Capture the cell that displays the provided text and extract its (X, Y) central coordinate. 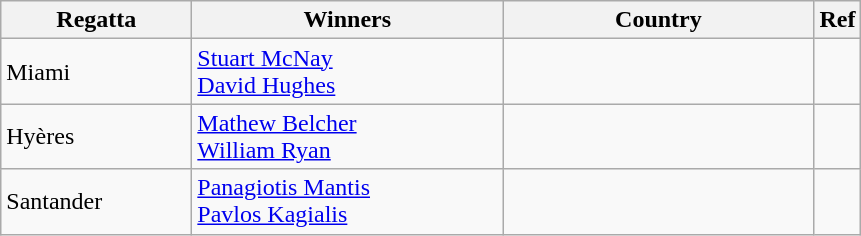
Stuart McNayDavid Hughes (348, 72)
Panagiotis MantisPavlos Kagialis (348, 202)
Hyères (96, 136)
Ref (838, 20)
Santander (96, 202)
Mathew BelcherWilliam Ryan (348, 136)
Regatta (96, 20)
Winners (348, 20)
Country (658, 20)
Miami (96, 72)
